Locate the cell with the specified text and output its (X, Y) center coordinate. 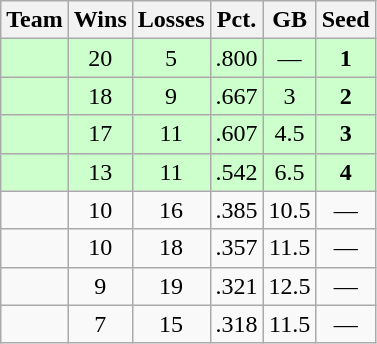
.318 (236, 324)
Losses (171, 20)
5 (171, 58)
Seed (346, 20)
4.5 (290, 134)
13 (100, 172)
12.5 (290, 286)
15 (171, 324)
.357 (236, 248)
20 (100, 58)
7 (100, 324)
16 (171, 210)
.667 (236, 96)
1 (346, 58)
Pct. (236, 20)
19 (171, 286)
.321 (236, 286)
Team (35, 20)
10.5 (290, 210)
.607 (236, 134)
6.5 (290, 172)
.385 (236, 210)
2 (346, 96)
GB (290, 20)
Wins (100, 20)
.800 (236, 58)
4 (346, 172)
.542 (236, 172)
17 (100, 134)
